Determine the [x, y] coordinate at the center of the cell enclosing the given text.  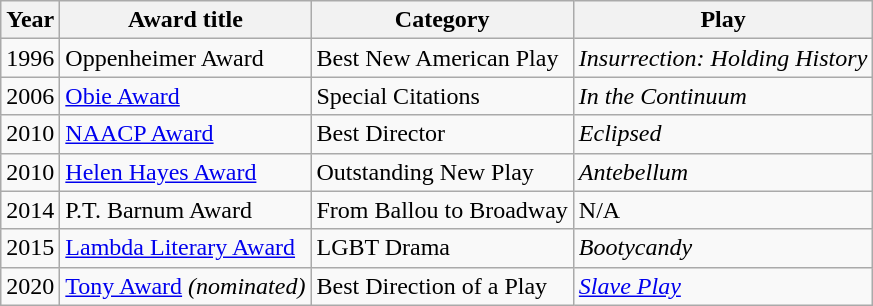
P.T. Barnum Award [186, 210]
Insurrection: Holding History [722, 58]
Tony Award (nominated) [186, 286]
Play [722, 20]
Best New American Play [442, 58]
Antebellum [722, 172]
1996 [30, 58]
Best Director [442, 134]
LGBT Drama [442, 248]
2015 [30, 248]
N/A [722, 210]
Oppenheimer Award [186, 58]
Eclipsed [722, 134]
Lambda Literary Award [186, 248]
Best Direction of a Play [442, 286]
NAACP Award [186, 134]
Special Citations [442, 96]
2006 [30, 96]
2020 [30, 286]
Category [442, 20]
Obie Award [186, 96]
In the Continuum [722, 96]
Award title [186, 20]
Bootycandy [722, 248]
Slave Play [722, 286]
Helen Hayes Award [186, 172]
2014 [30, 210]
Year [30, 20]
Outstanding New Play [442, 172]
From Ballou to Broadway [442, 210]
